Determine the [X, Y] coordinate at the center of the cell enclosing the given text.  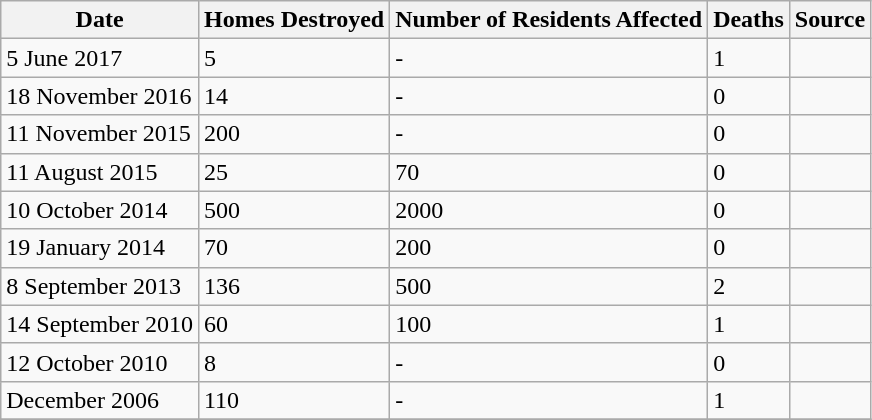
14 September 2010 [100, 324]
Deaths [749, 20]
12 October 2010 [100, 362]
100 [549, 324]
14 [294, 96]
60 [294, 324]
Date [100, 20]
Number of Residents Affected [549, 20]
11 August 2015 [100, 172]
136 [294, 286]
10 October 2014 [100, 210]
2000 [549, 210]
110 [294, 400]
2 [749, 286]
8 September 2013 [100, 286]
18 November 2016 [100, 96]
19 January 2014 [100, 248]
Source [830, 20]
25 [294, 172]
8 [294, 362]
5 [294, 58]
December 2006 [100, 400]
5 June 2017 [100, 58]
Homes Destroyed [294, 20]
11 November 2015 [100, 134]
